Return (X, Y) of the center of cell containing provided text 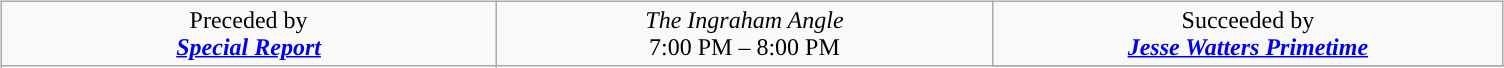
Succeeded byJesse Watters Primetime (1248, 34)
The Ingraham Angle7:00 PM – 8:00 PM (745, 34)
Preceded bySpecial Report (249, 34)
